Find where the given text appears and provide that cell's center as (X, Y) coordinate. 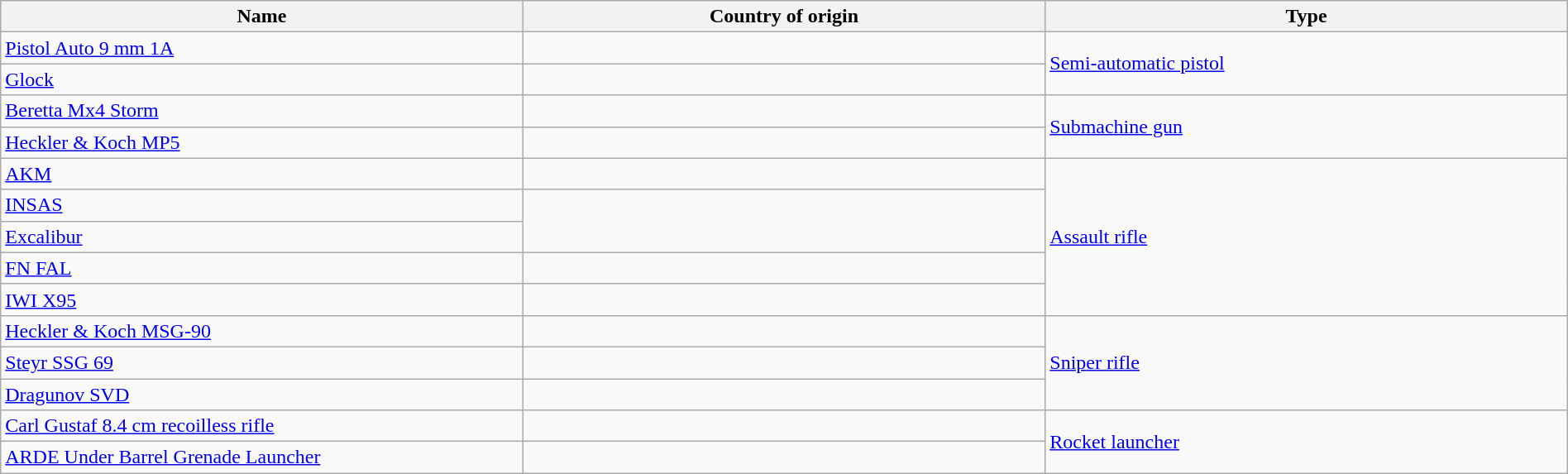
Beretta Mx4 Storm (262, 111)
Semi-automatic pistol (1307, 64)
Submachine gun (1307, 127)
IWI X95 (262, 299)
Excalibur (262, 237)
INSAS (262, 205)
Sniper rifle (1307, 362)
Carl Gustaf 8.4 cm recoilless rifle (262, 426)
ARDE Under Barrel Grenade Launcher (262, 457)
Heckler & Koch MSG-90 (262, 331)
Steyr SSG 69 (262, 362)
Dragunov SVD (262, 395)
Country of origin (784, 17)
Name (262, 17)
FN FAL (262, 268)
Heckler & Koch MP5 (262, 142)
Pistol Auto 9 mm 1A (262, 48)
Assault rifle (1307, 237)
Glock (262, 79)
Rocket launcher (1307, 442)
Type (1307, 17)
AKM (262, 174)
